From the cell containing the given text, extract its center point as [X, Y] coordinate. 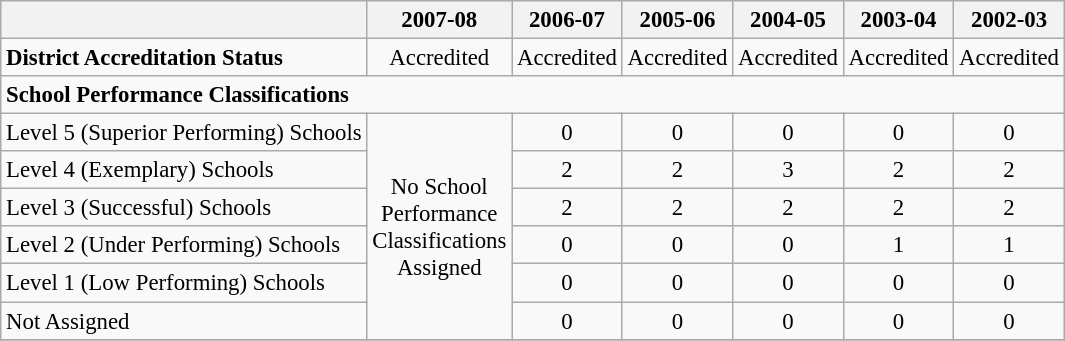
2006-07 [568, 20]
No School Performance Classifications Assigned [440, 227]
3 [788, 170]
District Accreditation Status [184, 58]
2004-05 [788, 20]
School Performance Classifications [533, 95]
Level 1 (Low Performing) Schools [184, 283]
Level 3 (Successful) Schools [184, 208]
Level 4 (Exemplary) Schools [184, 170]
Level 5 (Superior Performing) Schools [184, 133]
Not Assigned [184, 321]
Level 2 (Under Performing) Schools [184, 245]
2003-04 [898, 20]
2005-06 [678, 20]
2007-08 [440, 20]
2002-03 [1010, 20]
